Search for the cell housing the specified text and yield its [X, Y] center coordinate. 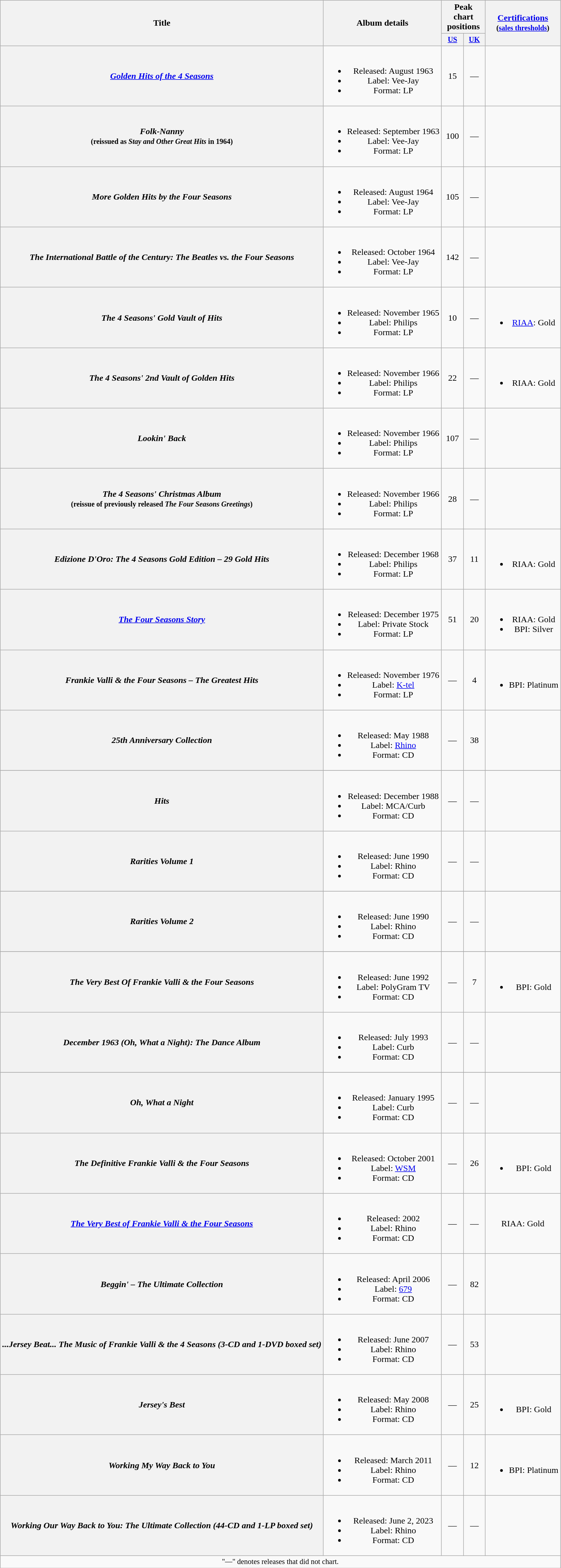
Certifications(sales thresholds) [523, 23]
Released: October 1964Label: Vee-JayFormat: LP [382, 257]
Edizione D'Oro: The 4 Seasons Gold Edition – 29 Gold Hits [162, 559]
"—" denotes releases that did not chart. [280, 1562]
Released: August 1963Label: Vee-JayFormat: LP [382, 76]
37 [452, 559]
Jersey's Best [162, 1405]
Album details [382, 23]
The 4 Seasons' 2nd Vault of Golden Hits [162, 378]
Released: December 1968Label: PhilipsFormat: LP [382, 559]
Released: April 2006Label: 679Format: CD [382, 1284]
22 [452, 378]
100 [452, 137]
28 [452, 499]
Working My Way Back to You [162, 1465]
The International Battle of the Century: The Beatles vs. the Four Seasons [162, 257]
107 [452, 438]
The 4 Seasons' Gold Vault of Hits [162, 317]
UK [475, 40]
Released: March 2011Label: RhinoFormat: CD [382, 1465]
25th Anniversary Collection [162, 740]
Oh, What a Night [162, 1103]
Released: January 1995Label: CurbFormat: CD [382, 1103]
Released: June 1992Label: PolyGram TVFormat: CD [382, 982]
Released: May 2008Label: RhinoFormat: CD [382, 1405]
Released: July 1993Label: CurbFormat: CD [382, 1042]
4 [475, 680]
20 [475, 620]
Released: October 2001Label: WSMFormat: CD [382, 1163]
More Golden Hits by the Four Seasons [162, 197]
12 [475, 1465]
Released: June 2, 2023Label: RhinoFormat: CD [382, 1526]
Released: June 2007Label: RhinoFormat: CD [382, 1344]
Golden Hits of the 4 Seasons [162, 76]
Released: November 1965Label: PhilipsFormat: LP [382, 317]
The Very Best of Frankie Valli & the Four Seasons [162, 1223]
Rarities Volume 1 [162, 861]
25 [475, 1405]
Working Our Way Back to You: The Ultimate Collection (44-CD and 1-LP boxed set) [162, 1526]
The Four Seasons Story [162, 620]
Released: November 1976Label: K-telFormat: LP [382, 680]
December 1963 (Oh, What a Night): The Dance Album [162, 1042]
RIAA: GoldBPI: Silver [523, 620]
26 [475, 1163]
Title [162, 23]
The 4 Seasons' Christmas Album (reissue of previously released The Four Seasons Greetings) [162, 499]
Peak chart positions [463, 17]
53 [475, 1344]
7 [475, 982]
Released: May 1988Label: RhinoFormat: CD [382, 740]
Lookin' Back [162, 438]
Released: 2002Label: RhinoFormat: CD [382, 1223]
51 [452, 620]
The Very Best Of Frankie Valli & the Four Seasons [162, 982]
Released: December 1988Label: MCA/CurbFormat: CD [382, 800]
The Definitive Frankie Valli & the Four Seasons [162, 1163]
Released: August 1964Label: Vee-JayFormat: LP [382, 197]
Rarities Volume 2 [162, 921]
11 [475, 559]
US [452, 40]
38 [475, 740]
Hits [162, 800]
Folk-Nanny (reissued as Stay and Other Great Hits in 1964) [162, 137]
142 [452, 257]
Beggin' – The Ultimate Collection [162, 1284]
15 [452, 76]
Released: December 1975Label: Private StockFormat: LP [382, 620]
10 [452, 317]
82 [475, 1284]
...Jersey Beat... The Music of Frankie Valli & the 4 Seasons (3-CD and 1-DVD boxed set) [162, 1344]
Released: September 1963Label: Vee-JayFormat: LP [382, 137]
105 [452, 197]
Frankie Valli & the Four Seasons – The Greatest Hits [162, 680]
